Capture the cell that displays the provided text and extract its [x, y] central coordinate. 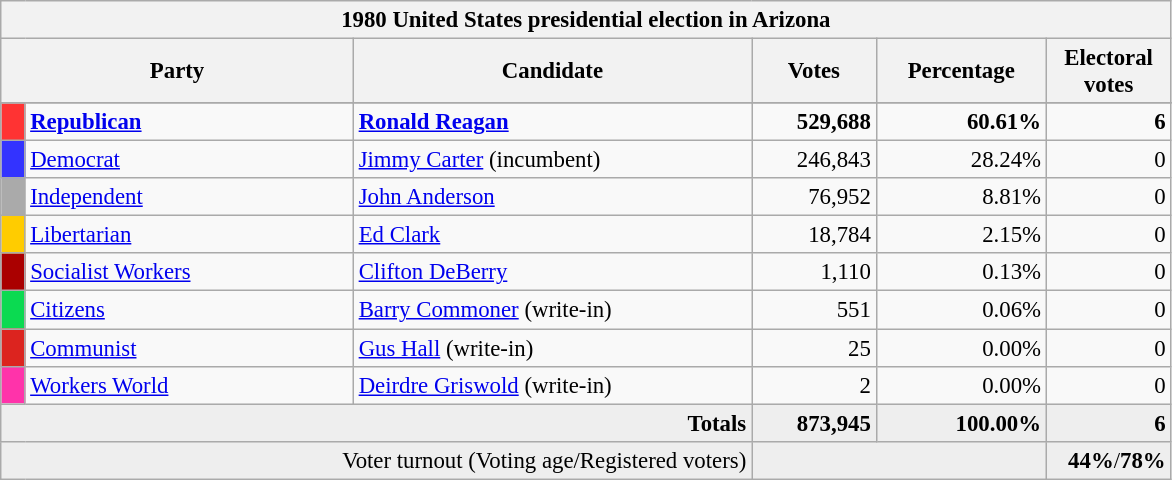
Votes [814, 72]
28.24% [961, 160]
2 [814, 385]
Barry Commoner (write-in) [552, 310]
Citizens [189, 310]
Party [178, 72]
Clifton DeBerry [552, 273]
8.81% [961, 197]
1,110 [814, 273]
Gus Hall (write-in) [552, 348]
Democrat [189, 160]
Jimmy Carter (incumbent) [552, 160]
Republican [189, 122]
Libertarian [189, 235]
Deirdre Griswold (write-in) [552, 385]
529,688 [814, 122]
873,945 [814, 423]
44%/78% [1108, 460]
Ed Clark [552, 235]
Totals [376, 423]
Candidate [552, 72]
2.15% [961, 235]
246,843 [814, 160]
0.06% [961, 310]
John Anderson [552, 197]
Socialist Workers [189, 273]
Independent [189, 197]
Workers World [189, 385]
Ronald Reagan [552, 122]
0.13% [961, 273]
Electoral votes [1108, 72]
100.00% [961, 423]
Communist [189, 348]
76,952 [814, 197]
25 [814, 348]
18,784 [814, 235]
551 [814, 310]
60.61% [961, 122]
Voter turnout (Voting age/Registered voters) [376, 460]
1980 United States presidential election in Arizona [586, 20]
Percentage [961, 72]
